Find where the given text appears and provide that cell's center as [x, y] coordinate. 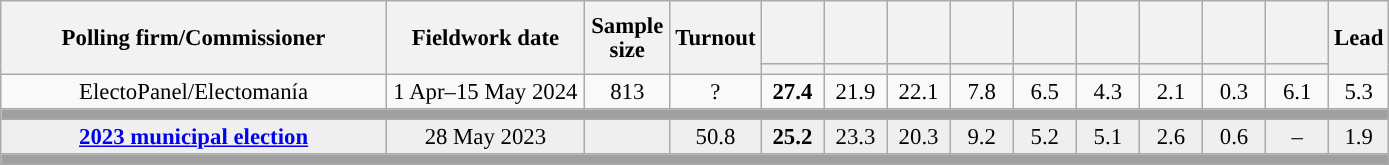
Lead [1359, 38]
50.8 [716, 138]
813 [627, 92]
5.1 [1108, 138]
20.3 [918, 138]
Sample size [627, 38]
5.2 [1044, 138]
Fieldwork date [485, 38]
2.6 [1170, 138]
– [1298, 138]
6.1 [1298, 92]
0.3 [1234, 92]
2023 municipal election [194, 138]
0.6 [1234, 138]
4.3 [1108, 92]
Turnout [716, 38]
21.9 [856, 92]
28 May 2023 [485, 138]
23.3 [856, 138]
9.2 [982, 138]
25.2 [792, 138]
5.3 [1359, 92]
Polling firm/Commissioner [194, 38]
1 Apr–15 May 2024 [485, 92]
7.8 [982, 92]
6.5 [1044, 92]
22.1 [918, 92]
2.1 [1170, 92]
? [716, 92]
ElectoPanel/Electomanía [194, 92]
27.4 [792, 92]
1.9 [1359, 138]
